From the cell containing the given text, extract its center point as (X, Y) coordinate. 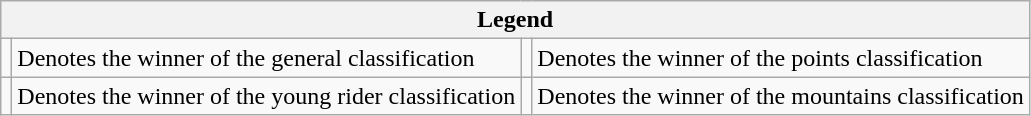
Denotes the winner of the general classification (266, 58)
Denotes the winner of the points classification (781, 58)
Denotes the winner of the young rider classification (266, 96)
Denotes the winner of the mountains classification (781, 96)
Legend (516, 20)
